From the cell containing the given text, extract its center point as (x, y) coordinate. 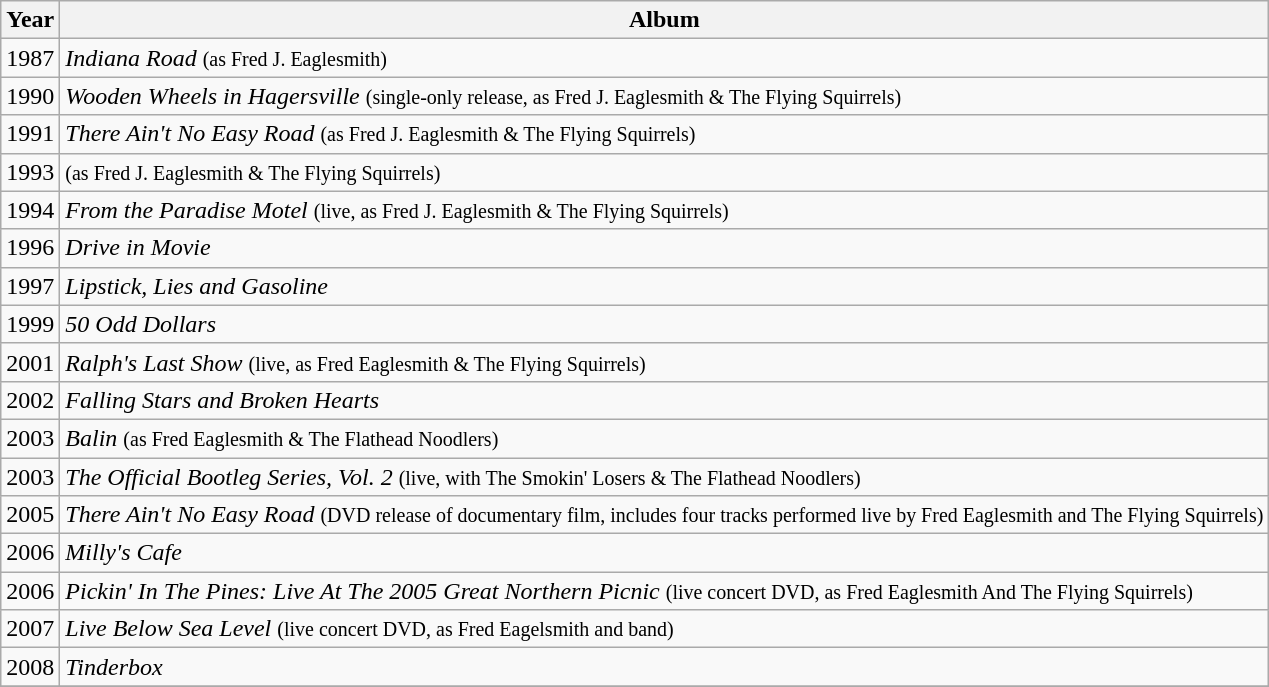
Wooden Wheels in Hagersville (single-only release, as Fred J. Eaglesmith & The Flying Squirrels) (664, 96)
Milly's Cafe (664, 553)
1993 (30, 172)
1990 (30, 96)
Tinderbox (664, 667)
Ralph's Last Show (live, as Fred Eaglesmith & The Flying Squirrels) (664, 362)
2002 (30, 400)
1991 (30, 134)
2007 (30, 629)
1987 (30, 58)
Balin (as Fred Eaglesmith & The Flathead Noodlers) (664, 438)
There Ain't No Easy Road (DVD release of documentary film, includes four tracks performed live by Fred Eaglesmith and The Flying Squirrels) (664, 515)
There Ain't No Easy Road (as Fred J. Eaglesmith & The Flying Squirrels) (664, 134)
Falling Stars and Broken Hearts (664, 400)
50 Odd Dollars (664, 324)
Album (664, 20)
2001 (30, 362)
1994 (30, 210)
The Official Bootleg Series, Vol. 2 (live, with The Smokin' Losers & The Flathead Noodlers) (664, 477)
Live Below Sea Level (live concert DVD, as Fred Eagelsmith and band) (664, 629)
1999 (30, 324)
Indiana Road (as Fred J. Eaglesmith) (664, 58)
2008 (30, 667)
Year (30, 20)
1997 (30, 286)
Pickin' In The Pines: Live At The 2005 Great Northern Picnic (live concert DVD, as Fred Eaglesmith And The Flying Squirrels) (664, 591)
Drive in Movie (664, 248)
Lipstick, Lies and Gasoline (664, 286)
2005 (30, 515)
From the Paradise Motel (live, as Fred J. Eaglesmith & The Flying Squirrels) (664, 210)
(as Fred J. Eaglesmith & The Flying Squirrels) (664, 172)
1996 (30, 248)
